Scan for the cell matching the given text and deliver its (X, Y) coordinate at center. 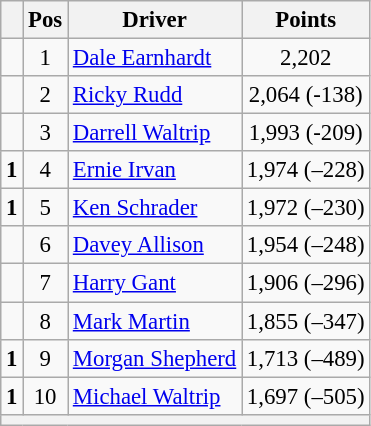
2,202 (306, 58)
3 (46, 133)
10 (46, 396)
2,064 (-138) (306, 95)
1,974 (–228) (306, 170)
7 (46, 283)
1,954 (–248) (306, 245)
Morgan Shepherd (155, 358)
Mark Martin (155, 321)
1,993 (-209) (306, 133)
Harry Gant (155, 283)
6 (46, 245)
4 (46, 170)
9 (46, 358)
Points (306, 20)
Driver (155, 20)
Pos (46, 20)
Ricky Rudd (155, 95)
1,697 (–505) (306, 396)
Ken Schrader (155, 208)
Davey Allison (155, 245)
1,972 (–230) (306, 208)
1,855 (–347) (306, 321)
8 (46, 321)
5 (46, 208)
2 (46, 95)
Dale Earnhardt (155, 58)
1,713 (–489) (306, 358)
Michael Waltrip (155, 396)
1,906 (–296) (306, 283)
Ernie Irvan (155, 170)
Darrell Waltrip (155, 133)
